Return the [X, Y] coordinate for the center point of the cell that contains the specified text.  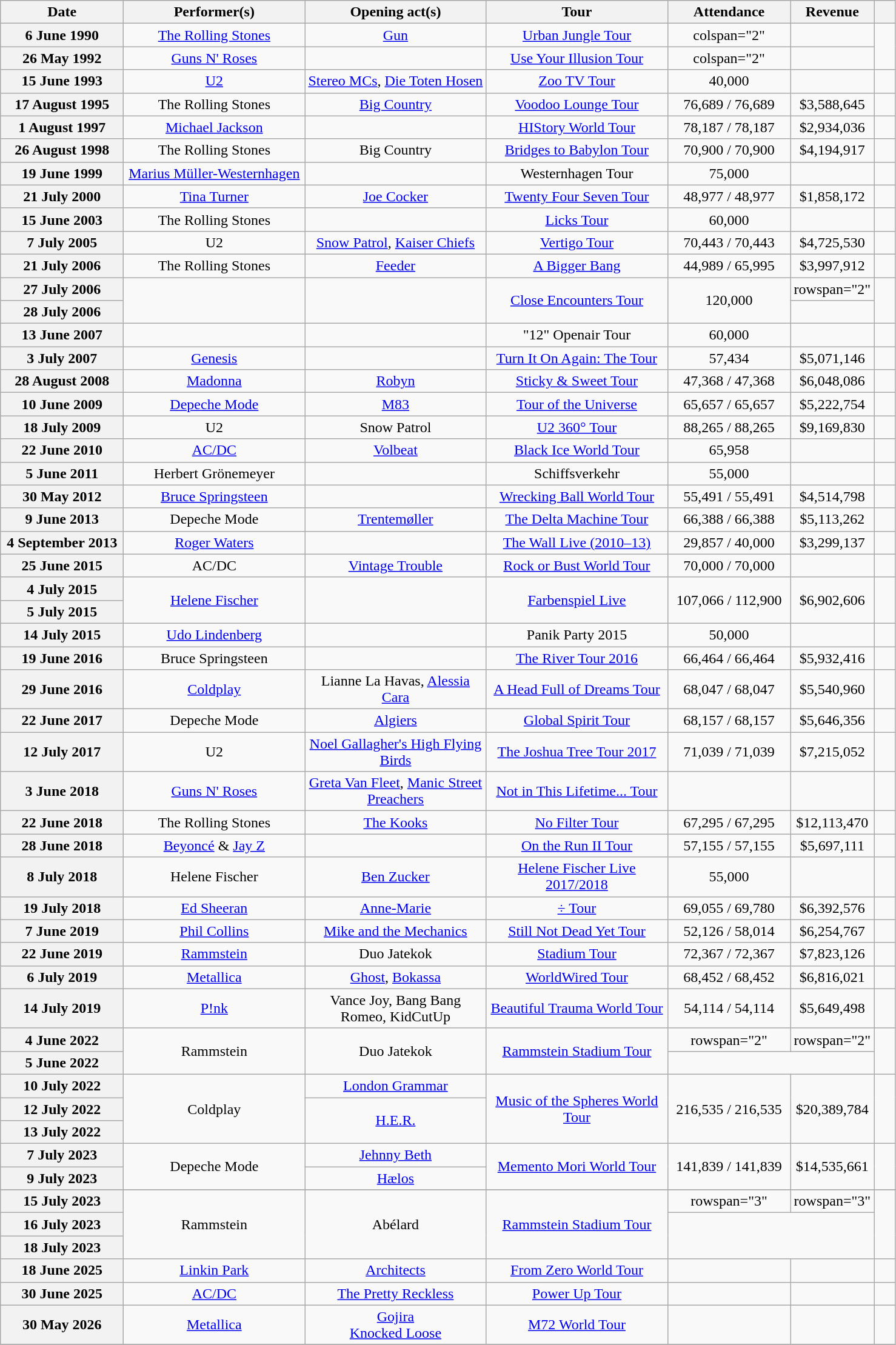
65,958 [729, 450]
28 August 2008 [62, 381]
Bridges to Babylon Tour [577, 150]
Panik Party 2015 [577, 635]
$6,254,767 [832, 931]
Greta Van Fleet, Manic Street Preachers [395, 792]
Jehnny Beth [395, 1155]
The Pretty Reckless [395, 1293]
Date [62, 12]
16 July 2023 [62, 1224]
P!nk [215, 1009]
$1,858,172 [832, 196]
$5,649,498 [832, 1009]
Schiffsverkehr [577, 473]
48,977 / 48,977 [729, 196]
28 July 2006 [62, 312]
19 June 2016 [62, 658]
68,452 / 68,452 [729, 977]
Still Not Dead Yet Tour [577, 931]
Hælos [395, 1178]
19 June 1999 [62, 173]
Vintage Trouble [395, 566]
$5,540,960 [832, 690]
13 June 2007 [62, 335]
21 July 2000 [62, 196]
Noel Gallagher's High Flying Birds [395, 752]
29 June 2016 [62, 690]
Memento Mori World Tour [577, 1167]
Ben Zucker [395, 876]
Feeder [395, 265]
52,126 / 58,014 [729, 931]
14 July 2015 [62, 635]
Not in This Lifetime... Tour [577, 792]
$6,816,021 [832, 977]
40,000 [729, 81]
88,265 / 88,265 [729, 427]
1 August 1997 [62, 127]
21 July 2006 [62, 265]
13 July 2022 [62, 1132]
Sticky & Sweet Tour [577, 381]
Marius Müller-Westernhagen [215, 173]
76,689 / 76,689 [729, 104]
Tour of the Universe [577, 404]
Madonna [215, 381]
Farbenspiel Live [577, 600]
Urban Jungle Tour [577, 35]
68,157 / 68,157 [729, 721]
$3,997,912 [832, 265]
Global Spirit Tour [577, 721]
No Filter Tour [577, 823]
57,155 / 57,155 [729, 846]
U2 360° Tour [577, 427]
The River Tour 2016 [577, 658]
15 June 2003 [62, 219]
Volbeat [395, 450]
Twenty Four Seven Tour [577, 196]
65,657 / 65,657 [729, 404]
Stadium Tour [577, 954]
57,434 [729, 358]
Black Ice World Tour [577, 450]
Algiers [395, 721]
22 June 2018 [62, 823]
Licks Tour [577, 219]
$4,194,917 [832, 150]
4 July 2015 [62, 589]
9 June 2013 [62, 519]
Gun [395, 35]
26 May 1992 [62, 58]
66,464 / 66,464 [729, 658]
75,000 [729, 173]
$3,299,137 [832, 542]
10 June 2009 [62, 404]
$20,389,784 [832, 1109]
5 June 2022 [62, 1063]
$5,646,356 [832, 721]
22 June 2019 [62, 954]
10 July 2022 [62, 1086]
72,367 / 72,367 [729, 954]
4 September 2013 [62, 542]
H.E.R. [395, 1120]
$12,113,470 [832, 823]
15 June 1993 [62, 81]
Rock or Bust World Tour [577, 566]
Zoo TV Tour [577, 81]
Tour [577, 12]
3 July 2007 [62, 358]
GojiraKnocked Loose [395, 1325]
66,388 / 66,388 [729, 519]
A Bigger Bang [577, 265]
50,000 [729, 635]
Use Your Illusion Tour [577, 58]
15 July 2023 [62, 1201]
$5,113,262 [832, 519]
55,491 / 55,491 [729, 496]
Abélard [395, 1224]
$4,514,798 [832, 496]
$5,932,416 [832, 658]
Linkin Park [215, 1270]
Power Up Tour [577, 1293]
Anne-Marie [395, 908]
18 July 2009 [62, 427]
Trentemøller [395, 519]
120,000 [729, 301]
Close Encounters Tour [577, 301]
68,047 / 68,047 [729, 690]
Stereo MCs, Die Toten Hosen [395, 81]
78,187 / 78,187 [729, 127]
Voodoo Lounge Tour [577, 104]
70,000 / 70,000 [729, 566]
8 July 2018 [62, 876]
Robyn [395, 381]
Beautiful Trauma World Tour [577, 1009]
The Wall Live (2010–13) [577, 542]
Ed Sheeran [215, 908]
7 July 2023 [62, 1155]
4 June 2022 [62, 1040]
Opening act(s) [395, 12]
30 May 2026 [62, 1325]
5 July 2015 [62, 612]
Attendance [729, 12]
$5,222,754 [832, 404]
$9,169,830 [832, 427]
107,066 / 112,900 [729, 600]
6 July 2019 [62, 977]
M72 World Tour [577, 1325]
Mike and the Mechanics [395, 931]
Lianne La Havas, Alessia Cara [395, 690]
$4,725,530 [832, 242]
19 July 2018 [62, 908]
22 June 2010 [62, 450]
The Kooks [395, 823]
5 June 2011 [62, 473]
HIStory World Tour [577, 127]
47,368 / 47,368 [729, 381]
Turn It On Again: The Tour [577, 358]
Roger Waters [215, 542]
3 June 2018 [62, 792]
$6,902,606 [832, 600]
Ghost, Bokassa [395, 977]
7 July 2005 [62, 242]
$6,048,086 [832, 381]
70,443 / 70,443 [729, 242]
Tina Turner [215, 196]
6 June 1990 [62, 35]
30 May 2012 [62, 496]
Joe Cocker [395, 196]
12 July 2022 [62, 1109]
141,839 / 141,839 [729, 1167]
9 July 2023 [62, 1178]
÷ Tour [577, 908]
22 June 2017 [62, 721]
18 June 2025 [62, 1270]
$5,071,146 [832, 358]
Westernhagen Tour [577, 173]
216,535 / 216,535 [729, 1109]
The Joshua Tree Tour 2017 [577, 752]
70,900 / 70,900 [729, 150]
$14,535,661 [832, 1167]
29,857 / 40,000 [729, 542]
Vertigo Tour [577, 242]
$6,392,576 [832, 908]
Performer(s) [215, 12]
WorldWired Tour [577, 977]
Architects [395, 1270]
A Head Full of Dreams Tour [577, 690]
27 July 2006 [62, 289]
12 July 2017 [62, 752]
The Delta Machine Tour [577, 519]
Snow Patrol [395, 427]
Snow Patrol, Kaiser Chiefs [395, 242]
69,055 / 69,780 [729, 908]
Wrecking Ball World Tour [577, 496]
Genesis [215, 358]
67,295 / 67,295 [729, 823]
44,989 / 65,995 [729, 265]
$7,823,126 [832, 954]
18 July 2023 [62, 1247]
28 June 2018 [62, 846]
17 August 1995 [62, 104]
Helene Fischer Live 2017/2018 [577, 876]
Herbert Grönemeyer [215, 473]
14 July 2019 [62, 1009]
Beyoncé & Jay Z [215, 846]
Udo Lindenberg [215, 635]
On the Run II Tour [577, 846]
From Zero World Tour [577, 1270]
$5,697,111 [832, 846]
Michael Jackson [215, 127]
7 June 2019 [62, 931]
M83 [395, 404]
26 August 1998 [62, 150]
25 June 2015 [62, 566]
Vance Joy, Bang Bang Romeo, KidCutUp [395, 1009]
71,039 / 71,039 [729, 752]
Revenue [832, 12]
$7,215,052 [832, 752]
54,114 / 54,114 [729, 1009]
Music of the Spheres World Tour [577, 1109]
"12" Openair Tour [577, 335]
$2,934,036 [832, 127]
30 June 2025 [62, 1293]
Phil Collins [215, 931]
$3,588,645 [832, 104]
London Grammar [395, 1086]
